Identify which cell holds the provided text, then report its (x, y) central coordinate. 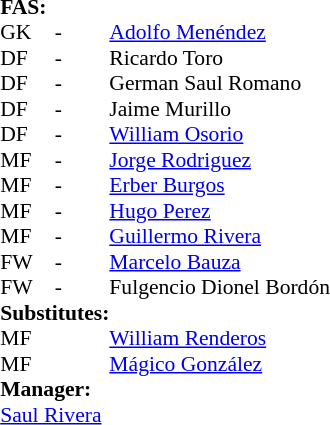
Jorge Rodriguez (220, 160)
Erber Burgos (220, 185)
German Saul Romano (220, 83)
William Renderos (220, 339)
William Osorio (220, 135)
Adolfo Menéndez (220, 33)
Fulgencio Dionel Bordón (220, 287)
Ricardo Toro (220, 58)
Hugo Perez (220, 211)
Jaime Murillo (220, 109)
GK (28, 33)
Guillermo Rivera (220, 237)
Substitutes: (54, 313)
Mágico González (220, 364)
Manager: (165, 389)
Marcelo Bauza (220, 262)
